Extract the (X, Y) coordinate from the center of the cell holding the provided text.  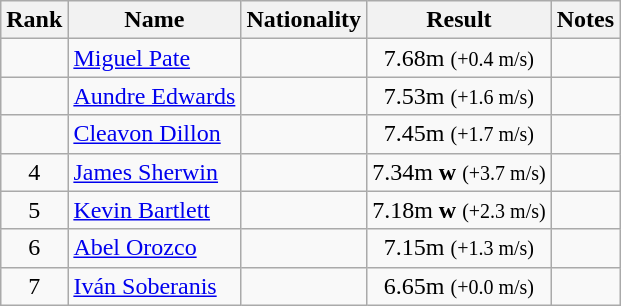
6.65m (+0.0 m/s) (460, 286)
4 (34, 172)
Iván Soberanis (154, 286)
7.15m (+1.3 m/s) (460, 248)
7.53m (+1.6 m/s) (460, 96)
Kevin Bartlett (154, 210)
James Sherwin (154, 172)
7.68m (+0.4 m/s) (460, 58)
7 (34, 286)
Result (460, 20)
Miguel Pate (154, 58)
5 (34, 210)
Rank (34, 20)
6 (34, 248)
7.18m w (+2.3 m/s) (460, 210)
Aundre Edwards (154, 96)
Nationality (304, 20)
7.34m w (+3.7 m/s) (460, 172)
Name (154, 20)
7.45m (+1.7 m/s) (460, 134)
Abel Orozco (154, 248)
Cleavon Dillon (154, 134)
Notes (585, 20)
